Find where the given text appears and provide that cell's center as [X, Y] coordinate. 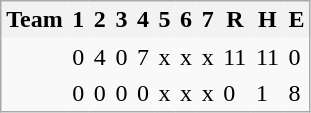
2 [100, 20]
R [234, 20]
E [297, 20]
Team [34, 20]
5 [165, 20]
8 [297, 94]
3 [122, 20]
H [268, 20]
6 [186, 20]
